Output the [X, Y] coordinate of the center of the cell containing the given text.  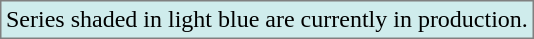
Series shaded in light blue are currently in production. [266, 19]
